Find where the given text appears and provide that cell's center as [X, Y] coordinate. 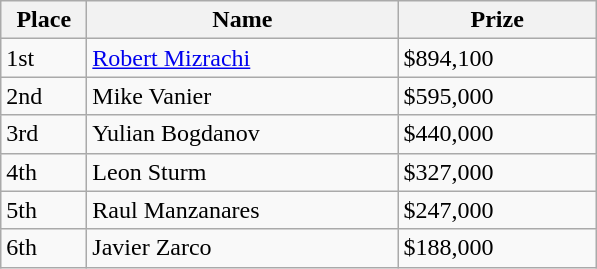
Name [242, 20]
$894,100 [498, 58]
$440,000 [498, 134]
Raul Manzanares [242, 210]
5th [44, 210]
2nd [44, 96]
$247,000 [498, 210]
Yulian Bogdanov [242, 134]
6th [44, 248]
Javier Zarco [242, 248]
Robert Mizrachi [242, 58]
$327,000 [498, 172]
Prize [498, 20]
$595,000 [498, 96]
1st [44, 58]
4th [44, 172]
Mike Vanier [242, 96]
Leon Sturm [242, 172]
3rd [44, 134]
Place [44, 20]
$188,000 [498, 248]
